From the cell containing the given text, extract its center point as [X, Y] coordinate. 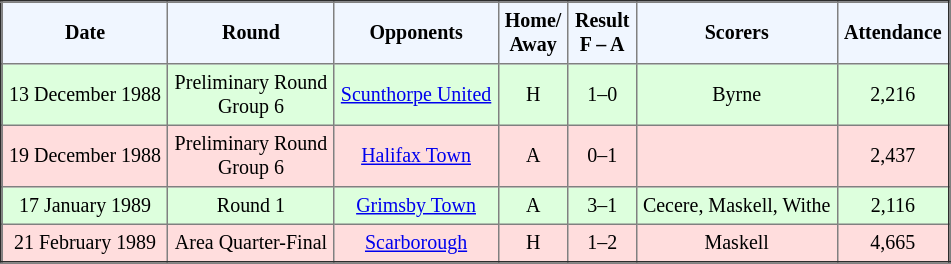
Attendance [893, 33]
Scunthorpe United [416, 95]
Scarborough [416, 243]
Cecere, Maskell, Withe [736, 206]
19 December 1988 [85, 156]
13 December 1988 [85, 95]
Maskell [736, 243]
4,665 [893, 243]
Scorers [736, 33]
Home/Away [533, 33]
ResultF – A [602, 33]
Round 1 [251, 206]
2,437 [893, 156]
Round [251, 33]
21 February 1989 [85, 243]
1–2 [602, 243]
Halifax Town [416, 156]
Date [85, 33]
2,116 [893, 206]
Area Quarter-Final [251, 243]
Grimsby Town [416, 206]
0–1 [602, 156]
Opponents [416, 33]
3–1 [602, 206]
2,216 [893, 95]
Byrne [736, 95]
17 January 1989 [85, 206]
1–0 [602, 95]
